From the cell containing the given text, extract its center point as [X, Y] coordinate. 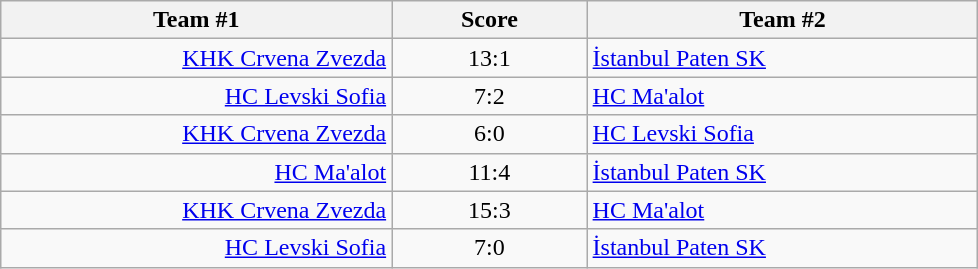
Team #1 [196, 20]
6:0 [490, 134]
11:4 [490, 172]
Score [490, 20]
7:0 [490, 248]
7:2 [490, 96]
Team #2 [782, 20]
13:1 [490, 58]
15:3 [490, 210]
